Capture the cell that displays the provided text and extract its [x, y] central coordinate. 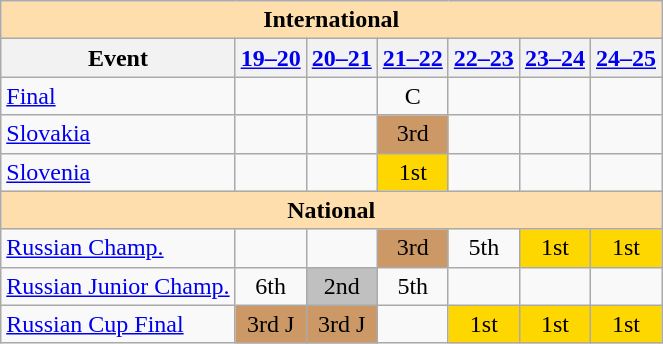
22–23 [484, 58]
20–21 [342, 58]
19–20 [270, 58]
23–24 [554, 58]
2nd [342, 286]
Slovakia [118, 134]
6th [270, 286]
21–22 [412, 58]
24–25 [626, 58]
Slovenia [118, 172]
Russian Junior Champ. [118, 286]
International [332, 20]
Final [118, 96]
Event [118, 58]
Russian Cup Final [118, 324]
National [332, 210]
Russian Champ. [118, 248]
C [412, 96]
